Pinpoint the cell where the given text exists, returning its [X, Y] midpoint coordinate. 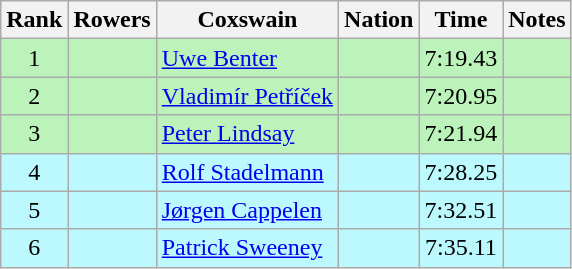
3 [34, 134]
7:28.25 [461, 172]
6 [34, 248]
Uwe Benter [247, 58]
7:32.51 [461, 210]
Rowers [112, 20]
7:20.95 [461, 96]
Notes [537, 20]
Patrick Sweeney [247, 248]
Time [461, 20]
Rolf Stadelmann [247, 172]
7:19.43 [461, 58]
4 [34, 172]
1 [34, 58]
Rank [34, 20]
7:35.11 [461, 248]
Peter Lindsay [247, 134]
Jørgen Cappelen [247, 210]
5 [34, 210]
Vladimír Petříček [247, 96]
Coxswain [247, 20]
2 [34, 96]
7:21.94 [461, 134]
Nation [379, 20]
